For the text-containing cell, return its midpoint in [x, y] coordinate format. 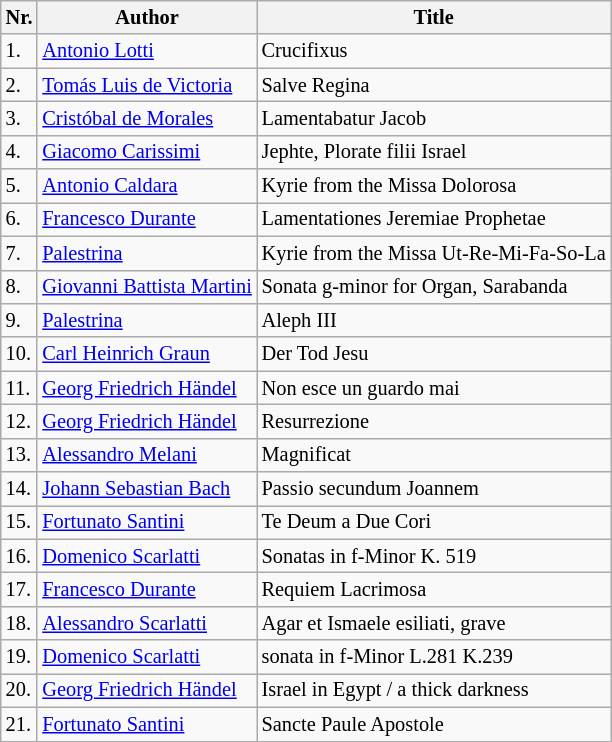
Alessandro Scarlatti [146, 623]
Israel in Egypt / a thick darkness [434, 690]
15. [20, 522]
11. [20, 388]
Der Tod Jesu [434, 354]
Agar et Ismaele esiliati, grave [434, 623]
21. [20, 724]
Author [146, 17]
9. [20, 320]
Sonatas in f-Minor K. 519 [434, 556]
Carl Heinrich Graun [146, 354]
Giovanni Battista Martini [146, 287]
17. [20, 589]
Cristóbal de Morales [146, 118]
Lamentationes Jeremiae Prophetae [434, 219]
Salve Regina [434, 85]
Sancte Paule Apostole [434, 724]
Antonio Caldara [146, 186]
2. [20, 85]
sonata in f-Minor L.281 K.239 [434, 657]
6. [20, 219]
Nr. [20, 17]
Giacomo Carissimi [146, 152]
Antonio Lotti [146, 51]
Non esce un guardo mai [434, 388]
18. [20, 623]
5. [20, 186]
12. [20, 421]
Jephte, Plorate filii Israel [434, 152]
13. [20, 455]
Lamentabatur Jacob [434, 118]
Passio secundum Joannem [434, 489]
Kyrie from the Missa Ut-Re-Mi-Fa-So-La [434, 253]
16. [20, 556]
8. [20, 287]
19. [20, 657]
4. [20, 152]
Tomás Luis de Victoria [146, 85]
Aleph III [434, 320]
Resurrezione [434, 421]
3. [20, 118]
Magnificat [434, 455]
7. [20, 253]
10. [20, 354]
Alessandro Melani [146, 455]
Kyrie from the Missa Dolorosa [434, 186]
Requiem Lacrimosa [434, 589]
14. [20, 489]
Crucifixus [434, 51]
Title [434, 17]
1. [20, 51]
20. [20, 690]
Sonata g-minor for Organ, Sarabanda [434, 287]
Te Deum a Due Cori [434, 522]
Johann Sebastian Bach [146, 489]
